Locate the cell with the specified text and output its (X, Y) center coordinate. 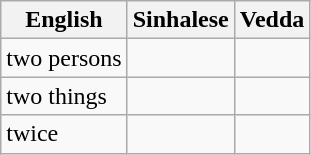
twice (64, 134)
English (64, 20)
two things (64, 96)
Vedda (272, 20)
two persons (64, 58)
Sinhalese (180, 20)
